Determine the (X, Y) coordinate at the center of the cell enclosing the given text.  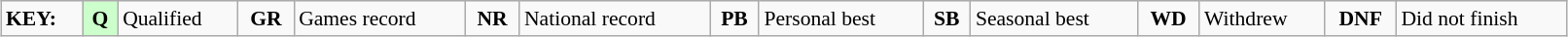
KEY: (42, 18)
Did not finish (1481, 18)
GR (267, 18)
Withdrew (1263, 18)
National record (615, 18)
Qualified (178, 18)
DNF (1361, 18)
WD (1168, 18)
PB (735, 18)
NR (492, 18)
Seasonal best (1054, 18)
Q (100, 18)
Games record (379, 18)
SB (947, 18)
Personal best (840, 18)
